Capture the cell that displays the provided text and extract its [X, Y] central coordinate. 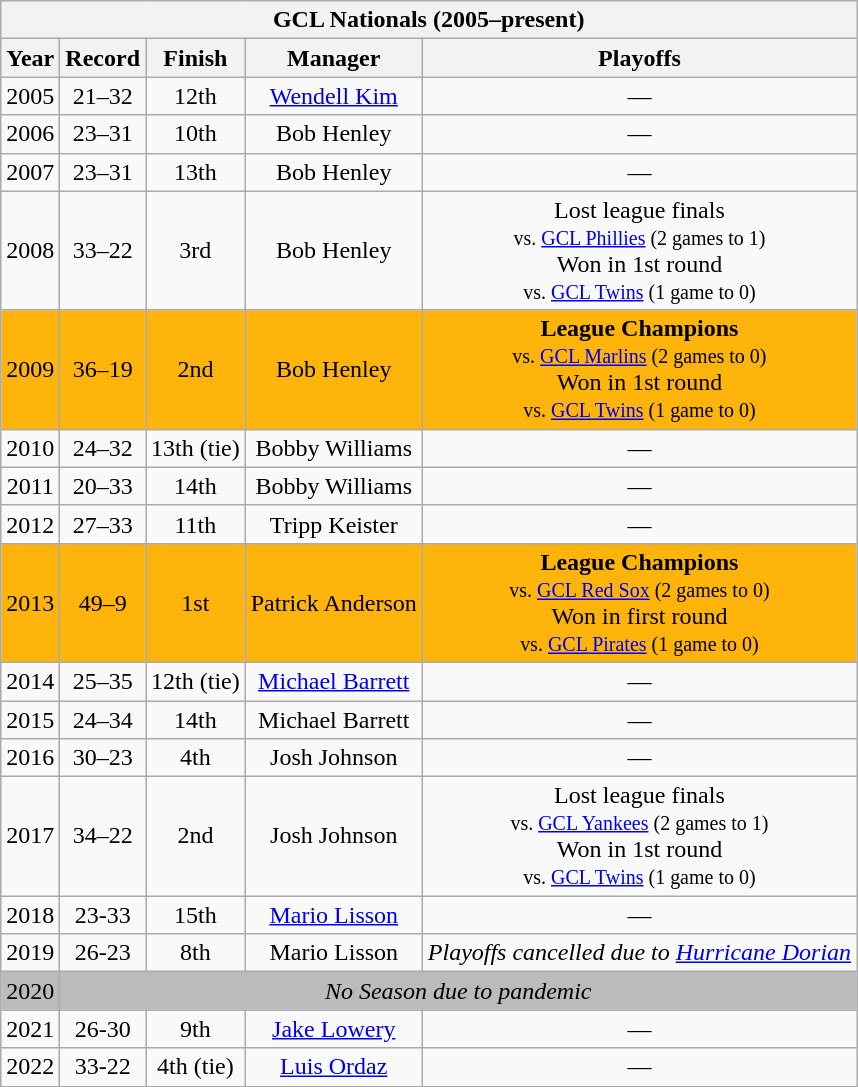
Jake Lowery [334, 1029]
Playoffs [639, 58]
2006 [30, 134]
2016 [30, 758]
10th [196, 134]
11th [196, 524]
GCL Nationals (2005–present) [429, 20]
2013 [30, 602]
1st [196, 602]
Wendell Kim [334, 96]
34–22 [103, 836]
12th [196, 96]
League Championsvs. GCL Marlins (2 games to 0)Won in 1st roundvs. GCL Twins (1 game to 0) [639, 370]
2008 [30, 250]
Tripp Keister [334, 524]
Luis Ordaz [334, 1067]
15th [196, 915]
13th [196, 172]
24–32 [103, 448]
23-33 [103, 915]
49–9 [103, 602]
12th (tie) [196, 681]
2010 [30, 448]
20–33 [103, 486]
Playoffs cancelled due to Hurricane Dorian [639, 953]
League Championsvs. GCL Red Sox (2 games to 0)Won in first roundvs. GCL Pirates (1 game to 0) [639, 602]
30–23 [103, 758]
2009 [30, 370]
2015 [30, 719]
2007 [30, 172]
2020 [30, 991]
Lost league finalsvs. GCL Phillies (2 games to 1)Won in 1st roundvs. GCL Twins (1 game to 0) [639, 250]
33–22 [103, 250]
25–35 [103, 681]
2017 [30, 836]
8th [196, 953]
Finish [196, 58]
33-22 [103, 1067]
3rd [196, 250]
36–19 [103, 370]
26-23 [103, 953]
21–32 [103, 96]
2022 [30, 1067]
Record [103, 58]
Patrick Anderson [334, 602]
2019 [30, 953]
26-30 [103, 1029]
2011 [30, 486]
2018 [30, 915]
4th [196, 758]
9th [196, 1029]
27–33 [103, 524]
2014 [30, 681]
2012 [30, 524]
2005 [30, 96]
Lost league finalsvs. GCL Yankees (2 games to 1)Won in 1st roundvs. GCL Twins (1 game to 0) [639, 836]
No Season due to pandemic [458, 991]
Year [30, 58]
4th (tie) [196, 1067]
Manager [334, 58]
13th (tie) [196, 448]
24–34 [103, 719]
2021 [30, 1029]
